Pinpoint the cell where the given text exists, returning its (x, y) midpoint coordinate. 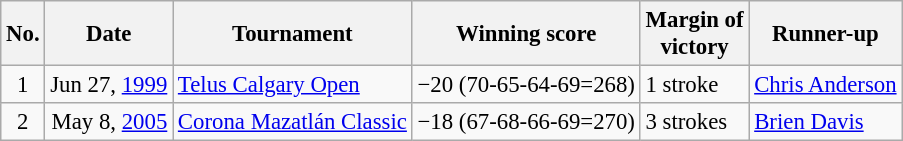
3 strokes (694, 122)
Margin ofvictory (694, 34)
1 (23, 85)
No. (23, 34)
−18 (67-68-66-69=270) (526, 122)
−20 (70-65-64-69=268) (526, 85)
Winning score (526, 34)
Corona Mazatlán Classic (293, 122)
1 stroke (694, 85)
Chris Anderson (826, 85)
Tournament (293, 34)
Jun 27, 1999 (109, 85)
Date (109, 34)
2 (23, 122)
Brien Davis (826, 122)
Telus Calgary Open (293, 85)
Runner-up (826, 34)
May 8, 2005 (109, 122)
